Locate the cell with the specified text and output its [x, y] center coordinate. 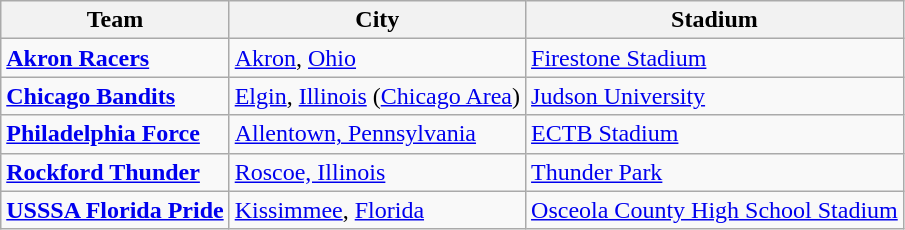
Stadium [715, 20]
Philadelphia Force [115, 134]
City [377, 20]
Thunder Park [715, 172]
Firestone Stadium [715, 58]
Team [115, 20]
Chicago Bandits [115, 96]
USSSA Florida Pride [115, 210]
Judson University [715, 96]
Akron Racers [115, 58]
Elgin, Illinois (Chicago Area) [377, 96]
Akron, Ohio [377, 58]
Osceola County High School Stadium [715, 210]
Rockford Thunder [115, 172]
ECTB Stadium [715, 134]
Allentown, Pennsylvania [377, 134]
Kissimmee, Florida [377, 210]
Roscoe, Illinois [377, 172]
